Identify which cell holds the provided text, then report its [x, y] central coordinate. 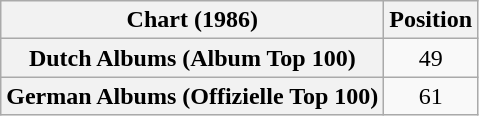
German Albums (Offizielle Top 100) [192, 96]
Dutch Albums (Album Top 100) [192, 58]
Chart (1986) [192, 20]
61 [431, 96]
Position [431, 20]
49 [431, 58]
